Determine the [X, Y] coordinate at the center of the cell enclosing the given text.  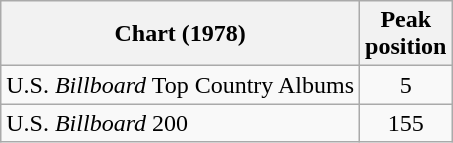
Chart (1978) [180, 34]
155 [406, 123]
U.S. Billboard Top Country Albums [180, 85]
5 [406, 85]
U.S. Billboard 200 [180, 123]
Peakposition [406, 34]
